Detect which cell encompasses the target text, then output its [X, Y] center coordinate. 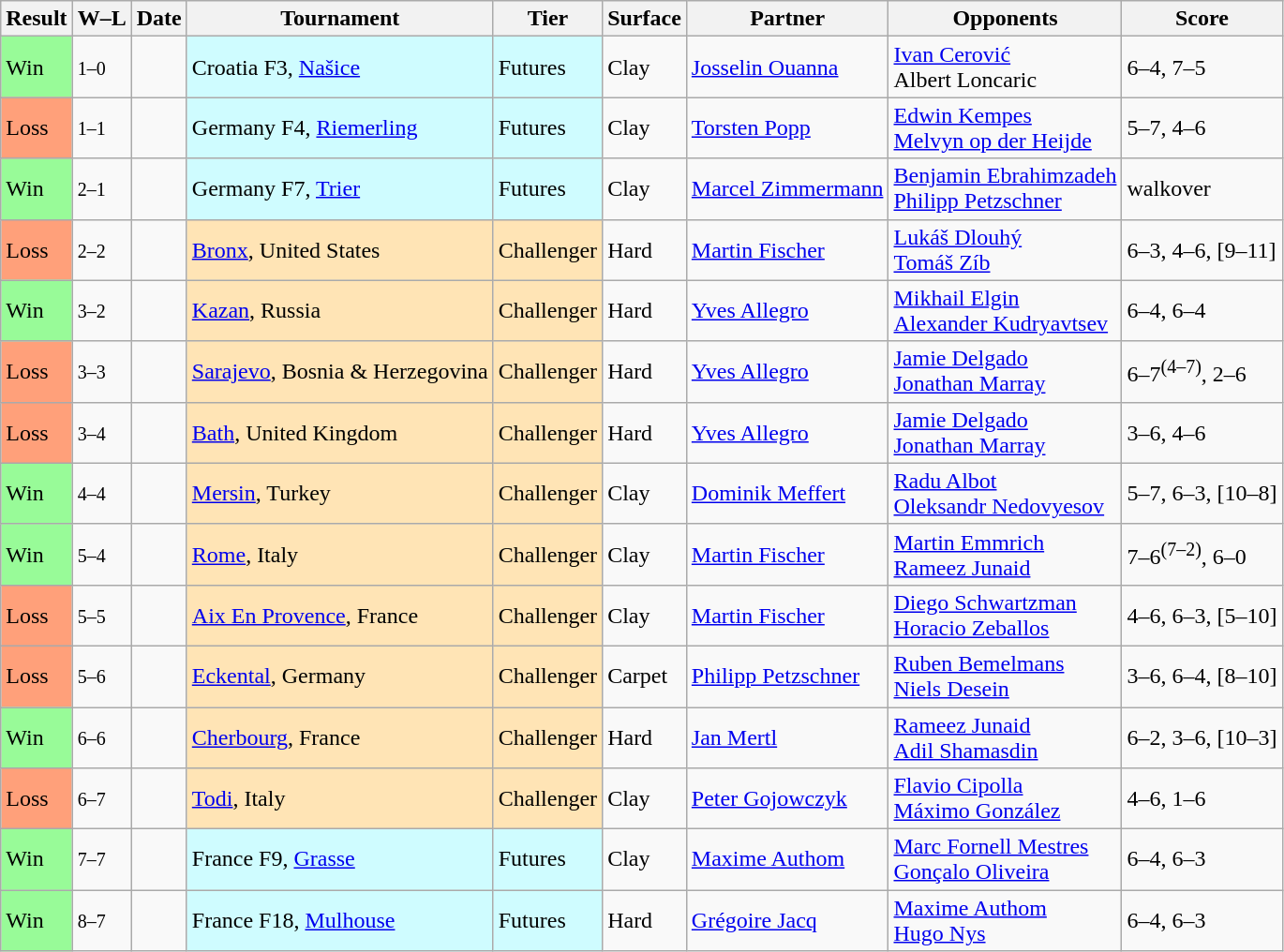
6–4, 6–4 [1202, 311]
Marcel Zimmermann [787, 189]
Josselin Ouanna [787, 67]
3–3 [101, 371]
W–L [101, 19]
6–7 [101, 798]
Opponents [1005, 19]
Jan Mertl [787, 736]
Marc Fornell Mestres Gonçalo Oliveira [1005, 860]
Partner [787, 19]
Result [37, 19]
walkover [1202, 189]
3–6, 4–6 [1202, 433]
Maxime Authom [787, 860]
2–1 [101, 189]
Tier [547, 19]
5–7, 6–3, [10–8] [1202, 493]
Mersin, Turkey [339, 493]
Cherbourg, France [339, 736]
1–0 [101, 67]
6–6 [101, 736]
4–4 [101, 493]
2–2 [101, 249]
8–7 [101, 920]
Sarajevo, Bosnia & Herzegovina [339, 371]
Germany F4, Riemerling [339, 127]
Radu Albot Oleksandr Nedovyesov [1005, 493]
Carpet [645, 677]
Peter Gojowczyk [787, 798]
6–2, 3–6, [10–3] [1202, 736]
Eckental, Germany [339, 677]
Bath, United Kingdom [339, 433]
6–4, 7–5 [1202, 67]
3–2 [101, 311]
Croatia F3, Našice [339, 67]
Philipp Petzschner [787, 677]
Edwin Kempes Melvyn op der Heijde [1005, 127]
4–6, 6–3, [5–10] [1202, 615]
Rameez Junaid Adil Shamasdin [1005, 736]
Diego Schwartzman Horacio Zeballos [1005, 615]
6–3, 4–6, [9–11] [1202, 249]
Score [1202, 19]
Surface [645, 19]
4–6, 1–6 [1202, 798]
Aix En Provence, France [339, 615]
5–6 [101, 677]
Dominik Meffert [787, 493]
Date [159, 19]
Lukáš Dlouhý Tomáš Zíb [1005, 249]
5–7, 4–6 [1202, 127]
Kazan, Russia [339, 311]
7–7 [101, 860]
Germany F7, Trier [339, 189]
Benjamin Ebrahimzadeh Philipp Petzschner [1005, 189]
5–5 [101, 615]
3–4 [101, 433]
6–7(4–7), 2–6 [1202, 371]
Todi, Italy [339, 798]
Ivan Cerović Albert Loncaric [1005, 67]
Ruben Bemelmans Niels Desein [1005, 677]
7–6(7–2), 6–0 [1202, 555]
Bronx, United States [339, 249]
Torsten Popp [787, 127]
Grégoire Jacq [787, 920]
Maxime Authom Hugo Nys [1005, 920]
France F18, Mulhouse [339, 920]
France F9, Grasse [339, 860]
Tournament [339, 19]
3–6, 6–4, [8–10] [1202, 677]
Flavio Cipolla Máximo González [1005, 798]
Martin Emmrich Rameez Junaid [1005, 555]
5–4 [101, 555]
Mikhail Elgin Alexander Kudryavtsev [1005, 311]
1–1 [101, 127]
Rome, Italy [339, 555]
